Pinpoint the cell where the given text exists, returning its (x, y) midpoint coordinate. 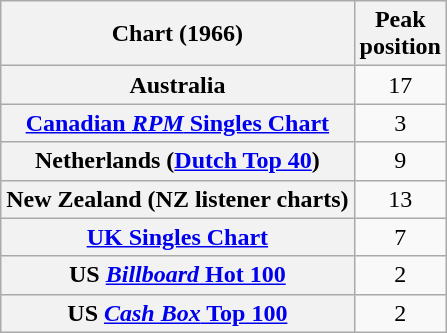
US Cash Box Top 100 (178, 313)
7 (400, 237)
UK Singles Chart (178, 237)
Netherlands (Dutch Top 40) (178, 161)
3 (400, 123)
Chart (1966) (178, 34)
9 (400, 161)
Australia (178, 85)
Canadian RPM Singles Chart (178, 123)
US Billboard Hot 100 (178, 275)
13 (400, 199)
Peakposition (400, 34)
17 (400, 85)
New Zealand (NZ listener charts) (178, 199)
